Output the [X, Y] coordinate of the center of the cell containing the given text.  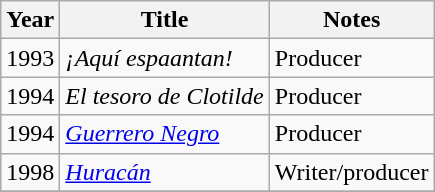
Notes [352, 20]
1993 [30, 58]
Huracán [164, 172]
Title [164, 20]
Year [30, 20]
El tesoro de Clotilde [164, 96]
¡Aquí espaantan! [164, 58]
Guerrero Negro [164, 134]
1998 [30, 172]
Writer/producer [352, 172]
